For the text-containing cell, return its midpoint in (X, Y) coordinate format. 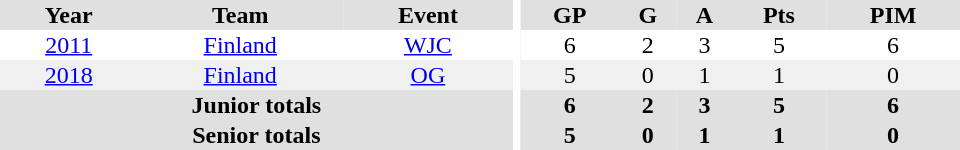
Junior totals (256, 105)
Senior totals (256, 135)
PIM (893, 15)
Pts (779, 15)
G (648, 15)
OG (428, 75)
GP (570, 15)
2011 (68, 45)
WJC (428, 45)
Year (68, 15)
Event (428, 15)
2018 (68, 75)
Team (240, 15)
A (704, 15)
